Capture the cell that displays the provided text and extract its [x, y] central coordinate. 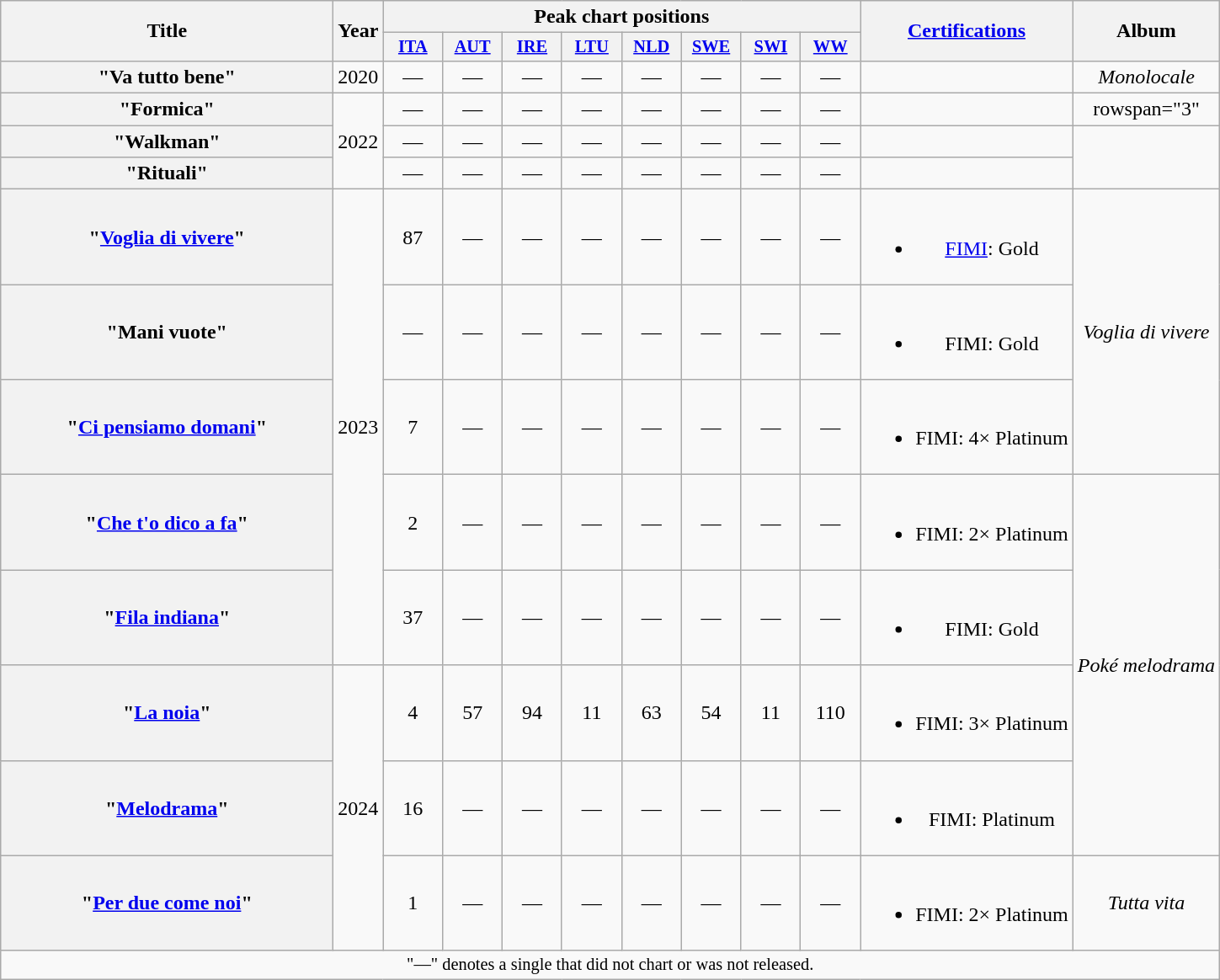
SWI [771, 47]
NLD [652, 47]
FIMI: Platinum [967, 808]
SWE [711, 47]
Year [359, 31]
"—" denotes a single that did not chart or was not released. [610, 965]
Monolocale [1146, 77]
94 [532, 712]
Title [167, 31]
1 [413, 903]
16 [413, 808]
LTU [591, 47]
"Formica" [167, 109]
Certifications [967, 31]
FIMI: 4× Platinum [967, 428]
57 [473, 712]
Album [1146, 31]
2023 [359, 428]
"Fila indiana" [167, 618]
87 [413, 237]
"Voglia di vivere" [167, 237]
2 [413, 522]
37 [413, 618]
Peak chart positions [621, 17]
IRE [532, 47]
"Che t'o dico a fa" [167, 522]
FIMI: 3× Platinum [967, 712]
4 [413, 712]
Poké melodrama [1146, 665]
"Rituali" [167, 173]
63 [652, 712]
7 [413, 428]
2020 [359, 77]
"Melodrama" [167, 808]
2024 [359, 808]
AUT [473, 47]
rowspan="3" [1146, 109]
"Va tutto bene" [167, 77]
"Ci pensiamo domani" [167, 428]
Voglia di vivere [1146, 332]
ITA [413, 47]
54 [711, 712]
WW [830, 47]
110 [830, 712]
"La noia" [167, 712]
2022 [359, 141]
"Mani vuote" [167, 332]
Tutta vita [1146, 903]
"Walkman" [167, 141]
"Per due come noi" [167, 903]
